Pinpoint the cell where the given text exists, returning its (x, y) midpoint coordinate. 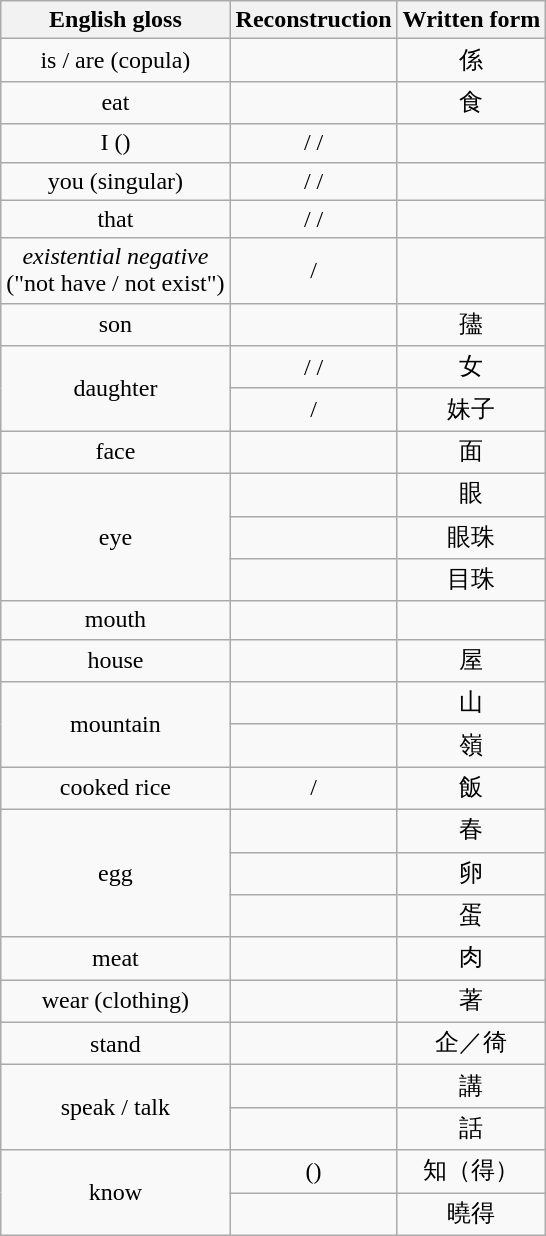
女 (472, 368)
嶺 (472, 746)
that (116, 219)
眼 (472, 494)
妹子 (472, 410)
house (116, 660)
目珠 (472, 580)
wear (clothing) (116, 1002)
face (116, 452)
cooked rice (116, 788)
() (314, 1172)
speak / talk (116, 1108)
son (116, 324)
know (116, 1192)
屋 (472, 660)
you (singular) (116, 181)
Written form (472, 20)
Reconstruction (314, 20)
面 (472, 452)
mountain (116, 724)
講 (472, 1086)
企／徛 (472, 1044)
egg (116, 873)
眼珠 (472, 538)
飯 (472, 788)
meat (116, 958)
is / are (copula) (116, 60)
食 (472, 102)
係 (472, 60)
eat (116, 102)
蛋 (472, 916)
肉 (472, 958)
I () (116, 143)
山 (472, 704)
著 (472, 1002)
existential negative("not have / not exist") (116, 270)
eye (116, 537)
daughter (116, 388)
English gloss (116, 20)
曉得 (472, 1214)
卵 (472, 874)
孻 (472, 324)
mouth (116, 620)
春 (472, 830)
知（得） (472, 1172)
stand (116, 1044)
話 (472, 1128)
